Find where the given text appears and provide that cell's center as [X, Y] coordinate. 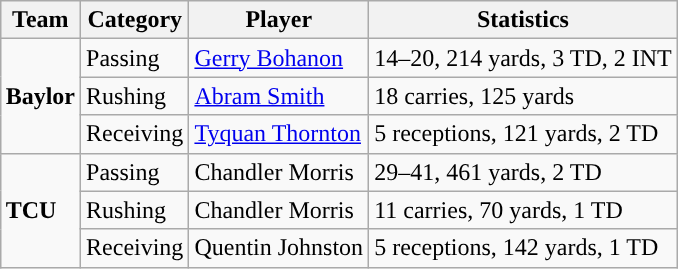
5 receptions, 121 yards, 2 TD [524, 134]
18 carries, 125 yards [524, 96]
Quentin Johnston [279, 248]
Category [135, 20]
Baylor [40, 96]
Abram Smith [279, 96]
29–41, 461 yards, 2 TD [524, 172]
5 receptions, 142 yards, 1 TD [524, 248]
TCU [40, 210]
11 carries, 70 yards, 1 TD [524, 210]
Gerry Bohanon [279, 58]
14–20, 214 yards, 3 TD, 2 INT [524, 58]
Tyquan Thornton [279, 134]
Statistics [524, 20]
Team [40, 20]
Player [279, 20]
